Output the (x, y) coordinate of the center of the cell containing the given text.  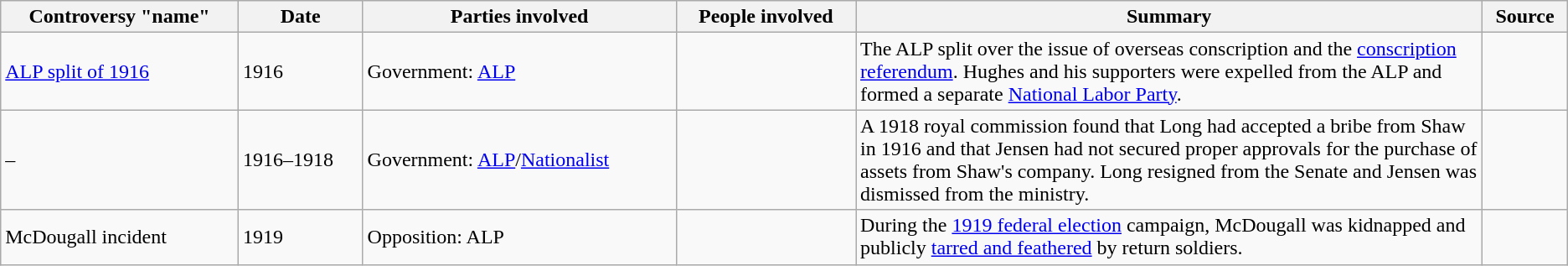
– (120, 159)
Parties involved (519, 17)
McDougall incident (120, 237)
Date (300, 17)
Source (1525, 17)
Summary (1169, 17)
Controversy "name" (120, 17)
1919 (300, 237)
1916 (300, 71)
During the 1919 federal election campaign, McDougall was kidnapped and publicly tarred and feathered by return soldiers. (1169, 237)
Government: ALP/Nationalist (519, 159)
ALP split of 1916 (120, 71)
Opposition: ALP (519, 237)
1916–1918 (300, 159)
People involved (766, 17)
Government: ALP (519, 71)
